Return (x, y) of the center of cell containing provided text 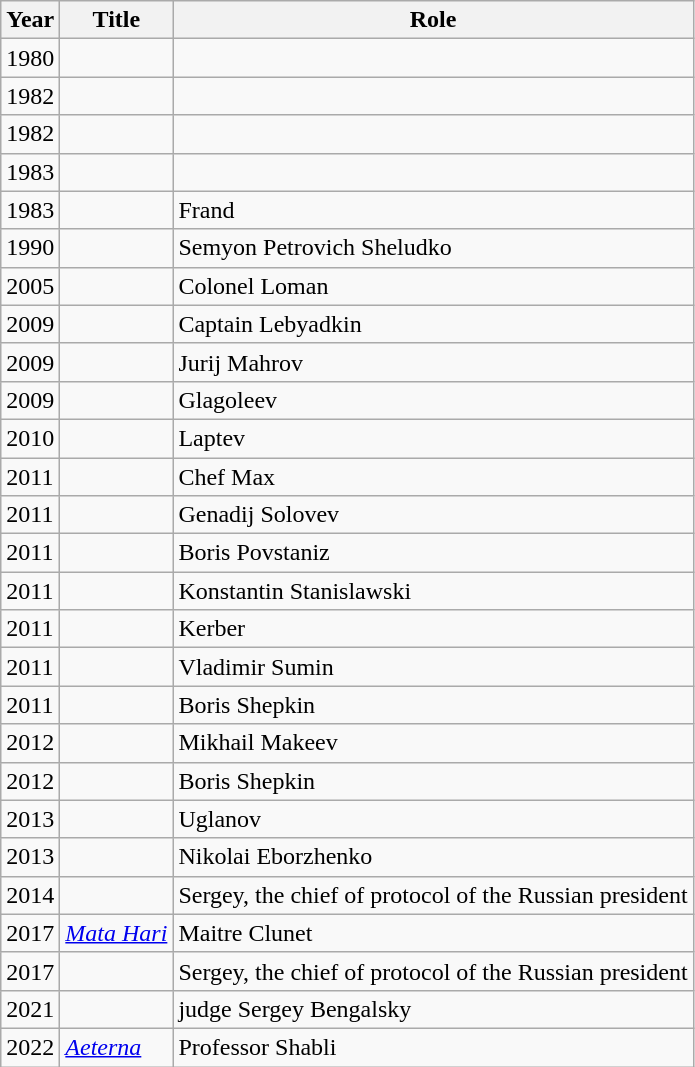
Chef Max (433, 477)
Colonel Loman (433, 286)
2005 (30, 286)
Mata Hari (116, 933)
Nikolai Eborzhenko (433, 857)
Semyon Petrovich Sheludko (433, 248)
Uglanov (433, 819)
Glagoleev (433, 400)
Maitre Clunet (433, 933)
Kerber (433, 629)
Aeterna (116, 1047)
2021 (30, 1009)
2022 (30, 1047)
Boris Povstaniz (433, 553)
Title (116, 20)
1980 (30, 58)
Vladimir Sumin (433, 667)
Captain Lebyadkin (433, 324)
Frand (433, 210)
2010 (30, 438)
Konstantin Stanislawski (433, 591)
Year (30, 20)
Role (433, 20)
1990 (30, 248)
2014 (30, 895)
judge Sergey Bengalsky (433, 1009)
Jurij Mahrov (433, 362)
Laptev (433, 438)
Mikhail Makeev (433, 743)
Professor Shabli (433, 1047)
Genadij Solovev (433, 515)
